From the cell containing the given text, extract its center point as (X, Y) coordinate. 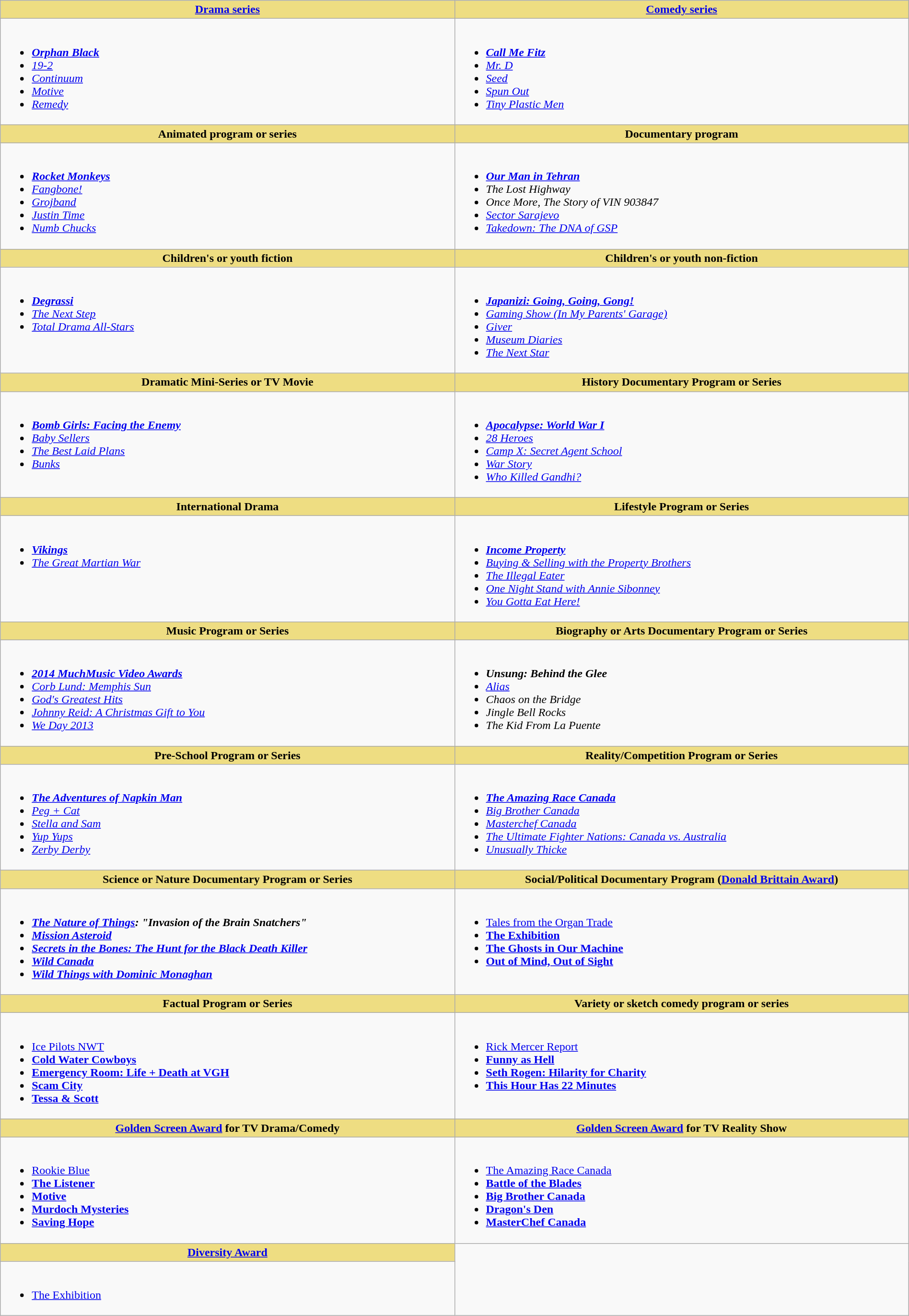
Our Man in TehranThe Lost HighwayOnce More, The Story of VIN 903847Sector SarajevoTakedown: The DNA of GSP (682, 196)
Tales from the Organ TradeThe ExhibitionThe Ghosts in Our MachineOut of Mind, Out of Sight (682, 942)
Children's or youth fiction (227, 258)
The Exhibition (227, 1288)
Unsung: Behind the GleeAliasChaos on the BridgeJingle Bell RocksThe Kid From La Puente (682, 693)
Japanizi: Going, Going, Gong!Gaming Show (In My Parents' Garage)GiverMuseum DiariesThe Next Star (682, 320)
Apocalypse: World War I28 HeroesCamp X: Secret Agent SchoolWar StoryWho Killed Gandhi? (682, 444)
The Adventures of Napkin ManPeg + CatStella and SamYup YupsZerby Derby (227, 817)
Dramatic Mini-Series or TV Movie (227, 382)
History Documentary Program or Series (682, 382)
Animated program or series (227, 134)
2014 MuchMusic Video AwardsCorb Lund: Memphis SunGod's Greatest HitsJohnny Reid: A Christmas Gift to YouWe Day 2013 (227, 693)
VikingsThe Great Martian War (227, 569)
The Amazing Race CanadaBig Brother CanadaMasterchef CanadaThe Ultimate Fighter Nations: Canada vs. AustraliaUnusually Thicke (682, 817)
Income PropertyBuying & Selling with the Property BrothersThe Illegal EaterOne Night Stand with Annie SibonneyYou Gotta Eat Here! (682, 569)
Orphan Black19-2ContinuumMotiveRemedy (227, 72)
Children's or youth non-fiction (682, 258)
The Amazing Race CanadaBattle of the BladesBig Brother CanadaDragon's DenMasterChef Canada (682, 1190)
Social/Political Documentary Program (Donald Brittain Award) (682, 880)
Bomb Girls: Facing the EnemyBaby SellersThe Best Laid PlansBunks (227, 444)
Variety or sketch comedy program or series (682, 1004)
International Drama (227, 506)
Golden Screen Award for TV Drama/Comedy (227, 1128)
Drama series (227, 10)
Music Program or Series (227, 631)
Comedy series (682, 10)
Ice Pilots NWTCold Water CowboysEmergency Room: Life + Death at VGHScam CityTessa & Scott (227, 1066)
Golden Screen Award for TV Reality Show (682, 1128)
Documentary program (682, 134)
Call Me FitzMr. DSeedSpun OutTiny Plastic Men (682, 72)
Science or Nature Documentary Program or Series (227, 880)
Diversity Award (227, 1252)
Factual Program or Series (227, 1004)
Lifestyle Program or Series (682, 506)
Pre-School Program or Series (227, 755)
Rookie BlueThe ListenerMotiveMurdoch MysteriesSaving Hope (227, 1190)
Reality/Competition Program or Series (682, 755)
DegrassiThe Next StepTotal Drama All-Stars (227, 320)
Biography or Arts Documentary Program or Series (682, 631)
Rocket MonkeysFangbone!GrojbandJustin TimeNumb Chucks (227, 196)
Rick Mercer ReportFunny as HellSeth Rogen: Hilarity for CharityThis Hour Has 22 Minutes (682, 1066)
